Scan for the cell matching the given text and deliver its [x, y] coordinate at center. 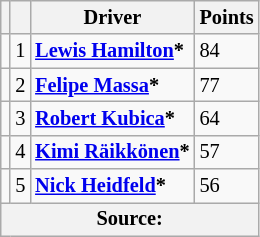
84 [227, 51]
4 [20, 152]
Felipe Massa* [112, 85]
57 [227, 152]
5 [20, 186]
3 [20, 118]
64 [227, 118]
Kimi Räikkönen* [112, 152]
77 [227, 85]
Driver [112, 17]
1 [20, 51]
Lewis Hamilton* [112, 51]
2 [20, 85]
Points [227, 17]
Robert Kubica* [112, 118]
Source: [130, 219]
Nick Heidfeld* [112, 186]
56 [227, 186]
